Extract the (x, y) coordinate from the center of the cell holding the provided text.  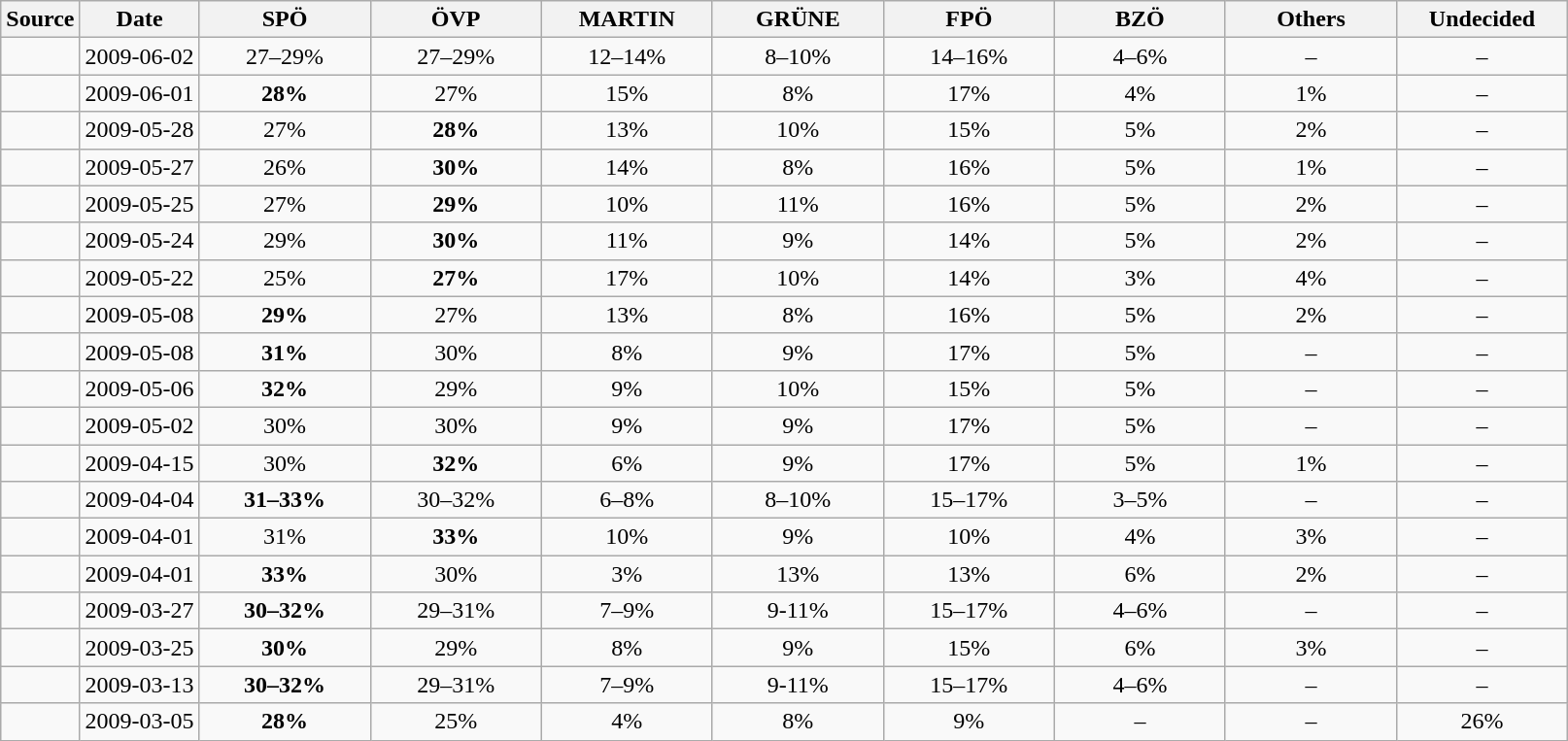
GRÜNE (798, 19)
2009-05-24 (140, 241)
2009-03-25 (140, 648)
Date (140, 19)
2009-05-06 (140, 388)
2009-04-04 (140, 500)
2009-05-25 (140, 204)
2009-06-01 (140, 93)
Others (1311, 19)
3–5% (1140, 500)
2009-03-13 (140, 685)
2009-04-15 (140, 463)
2009-06-02 (140, 56)
2009-05-22 (140, 278)
2009-03-27 (140, 611)
Source (41, 19)
SPÖ (285, 19)
MARTIN (627, 19)
BZÖ (1140, 19)
31–33% (285, 500)
14–16% (969, 56)
12–14% (627, 56)
2009-05-02 (140, 425)
2009-03-05 (140, 722)
6–8% (627, 500)
Undecided (1483, 19)
2009-05-28 (140, 130)
ÖVP (456, 19)
FPÖ (969, 19)
2009-05-27 (140, 167)
